Search for the cell housing the specified text and yield its [x, y] center coordinate. 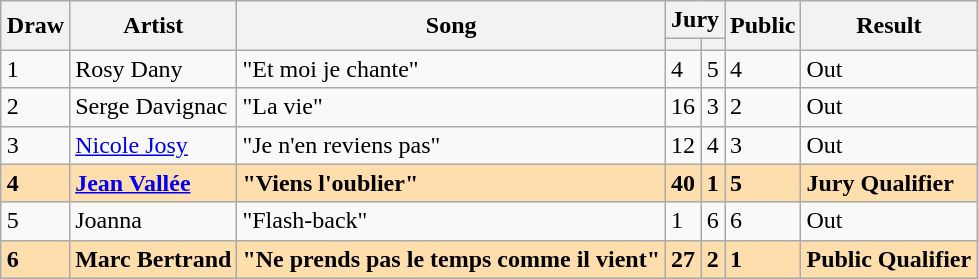
Jean Vallée [154, 183]
"La vie" [452, 107]
12 [684, 145]
Jury Qualifier [889, 183]
"Je n'en reviens pas" [452, 145]
Marc Bertrand [154, 259]
Public [763, 26]
Song [452, 26]
"Viens l'oublier" [452, 183]
"Et moi je chante" [452, 69]
"Flash-back" [452, 221]
"Ne prends pas le temps comme il vient" [452, 259]
Nicole Josy [154, 145]
27 [684, 259]
Rosy Dany [154, 69]
Artist [154, 26]
Joanna [154, 221]
40 [684, 183]
16 [684, 107]
Draw [35, 26]
Public Qualifier [889, 259]
Serge Davignac [154, 107]
Jury [696, 20]
Result [889, 26]
